Locate the cell with the specified text and output its (X, Y) center coordinate. 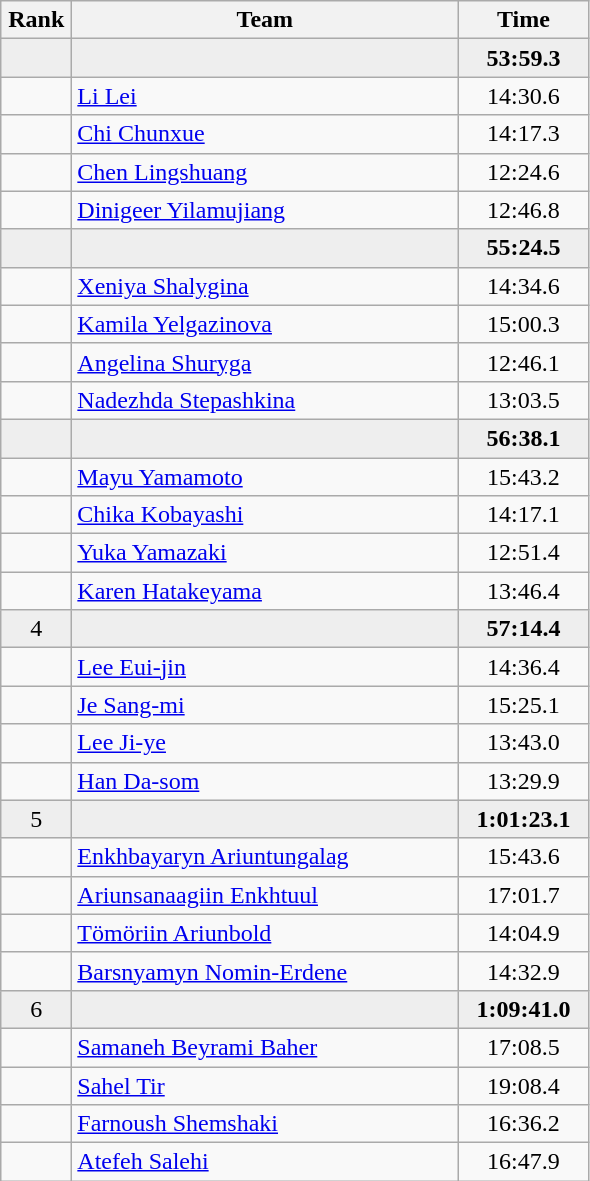
Je Sang-mi (265, 705)
Enkhbayaryn Ariuntungalag (265, 857)
6 (36, 1009)
13:43.0 (524, 743)
Sahel Tir (265, 1085)
17:01.7 (524, 895)
Nadezhda Stepashkina (265, 400)
12:51.4 (524, 553)
14:34.6 (524, 286)
Han Da-som (265, 781)
Li Lei (265, 96)
1:09:41.0 (524, 1009)
Time (524, 20)
Chika Kobayashi (265, 515)
15:25.1 (524, 705)
Yuka Yamazaki (265, 553)
16:36.2 (524, 1124)
12:46.8 (524, 210)
12:46.1 (524, 362)
Samaneh Beyrami Baher (265, 1047)
Atefeh Salehi (265, 1162)
Barsnyamyn Nomin-Erdene (265, 971)
Karen Hatakeyama (265, 591)
14:17.1 (524, 515)
56:38.1 (524, 438)
Kamila Yelgazinova (265, 324)
Rank (36, 20)
13:03.5 (524, 400)
Ariunsanaagiin Enkhtuul (265, 895)
14:04.9 (524, 933)
15:43.2 (524, 477)
13:46.4 (524, 591)
5 (36, 819)
15:43.6 (524, 857)
14:30.6 (524, 96)
Chi Chunxue (265, 134)
Angelina Shuryga (265, 362)
Dinigeer Yilamujiang (265, 210)
57:14.4 (524, 629)
17:08.5 (524, 1047)
55:24.5 (524, 248)
Xeniya Shalygina (265, 286)
15:00.3 (524, 324)
Mayu Yamamoto (265, 477)
13:29.9 (524, 781)
Lee Ji-ye (265, 743)
53:59.3 (524, 58)
4 (36, 629)
Lee Eui-jin (265, 667)
1:01:23.1 (524, 819)
Chen Lingshuang (265, 172)
Tömöriin Ariunbold (265, 933)
12:24.6 (524, 172)
14:32.9 (524, 971)
14:17.3 (524, 134)
19:08.4 (524, 1085)
16:47.9 (524, 1162)
Farnoush Shemshaki (265, 1124)
Team (265, 20)
14:36.4 (524, 667)
